Identify which cell holds the provided text, then report its [X, Y] central coordinate. 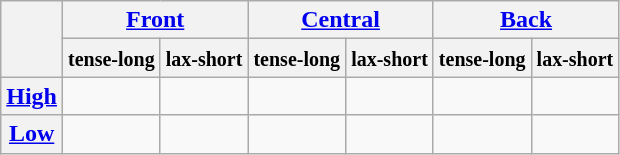
High [32, 96]
Front [156, 20]
Low [32, 134]
Back [526, 20]
Central [340, 20]
